From the cell containing the given text, extract its center point as [X, Y] coordinate. 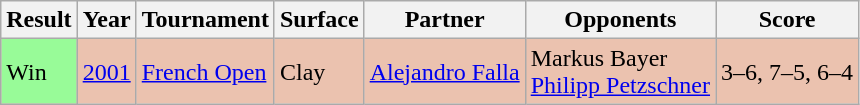
3–6, 7–5, 6–4 [788, 72]
Partner [444, 20]
French Open [205, 72]
Surface [319, 20]
Tournament [205, 20]
Clay [319, 72]
Win [39, 72]
Year [106, 20]
Opponents [620, 20]
Alejandro Falla [444, 72]
Markus Bayer Philipp Petzschner [620, 72]
Result [39, 20]
2001 [106, 72]
Score [788, 20]
